Return the (X, Y) coordinate for the center point of the cell that contains the specified text.  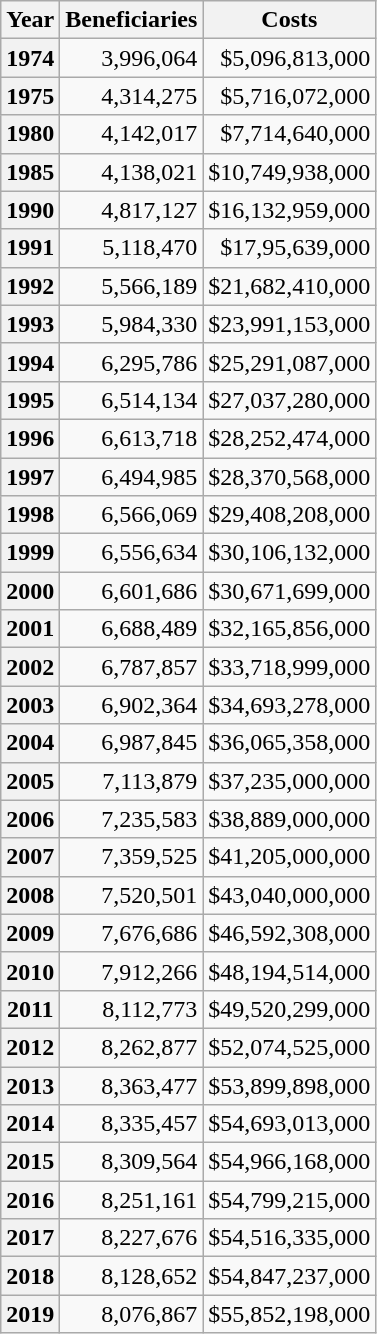
$16,132,959,000 (290, 210)
8,112,773 (132, 1009)
7,912,266 (132, 971)
$41,205,000,000 (290, 857)
7,676,686 (132, 933)
$10,749,938,000 (290, 172)
4,817,127 (132, 210)
6,613,718 (132, 438)
6,987,845 (132, 743)
$46,592,308,000 (290, 933)
2006 (30, 819)
4,142,017 (132, 134)
$27,037,280,000 (290, 400)
2007 (30, 857)
$36,065,358,000 (290, 743)
2010 (30, 971)
$54,799,215,000 (290, 1200)
6,566,069 (132, 515)
$33,718,999,000 (290, 667)
$49,520,299,000 (290, 1009)
$48,194,514,000 (290, 971)
5,118,470 (132, 248)
$54,966,168,000 (290, 1162)
8,363,477 (132, 1085)
Costs (290, 20)
8,076,867 (132, 1314)
$21,682,410,000 (290, 286)
4,314,275 (132, 96)
2008 (30, 895)
6,902,364 (132, 705)
6,601,686 (132, 591)
7,113,879 (132, 781)
6,295,786 (132, 362)
1997 (30, 477)
1980 (30, 134)
$5,096,813,000 (290, 58)
6,556,634 (132, 553)
Year (30, 20)
$52,074,525,000 (290, 1047)
1975 (30, 96)
1998 (30, 515)
4,138,021 (132, 172)
$28,370,568,000 (290, 477)
8,128,652 (132, 1276)
7,520,501 (132, 895)
$17,95,639,000 (290, 248)
2015 (30, 1162)
6,494,985 (132, 477)
1994 (30, 362)
1990 (30, 210)
2012 (30, 1047)
2005 (30, 781)
7,235,583 (132, 819)
$32,165,856,000 (290, 629)
$38,889,000,000 (290, 819)
$37,235,000,000 (290, 781)
$5,716,072,000 (290, 96)
$7,714,640,000 (290, 134)
8,227,676 (132, 1238)
$30,671,699,000 (290, 591)
1991 (30, 248)
$34,693,278,000 (290, 705)
2017 (30, 1238)
8,335,457 (132, 1124)
6,688,489 (132, 629)
2018 (30, 1276)
1999 (30, 553)
Beneficiaries (132, 20)
8,251,161 (132, 1200)
1996 (30, 438)
8,262,877 (132, 1047)
2001 (30, 629)
2009 (30, 933)
8,309,564 (132, 1162)
6,787,857 (132, 667)
$29,408,208,000 (290, 515)
$43,040,000,000 (290, 895)
1974 (30, 58)
$54,847,237,000 (290, 1276)
2004 (30, 743)
2013 (30, 1085)
1995 (30, 400)
1985 (30, 172)
$23,991,153,000 (290, 324)
$53,899,898,000 (290, 1085)
2019 (30, 1314)
$55,852,198,000 (290, 1314)
1992 (30, 286)
6,514,134 (132, 400)
5,984,330 (132, 324)
2016 (30, 1200)
2003 (30, 705)
2014 (30, 1124)
5,566,189 (132, 286)
2002 (30, 667)
$54,516,335,000 (290, 1238)
$28,252,474,000 (290, 438)
$25,291,087,000 (290, 362)
2011 (30, 1009)
$30,106,132,000 (290, 553)
2000 (30, 591)
7,359,525 (132, 857)
$54,693,013,000 (290, 1124)
1993 (30, 324)
3,996,064 (132, 58)
